Output the [x, y] coordinate of the center of the cell containing the given text.  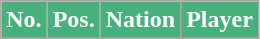
No. [24, 20]
Player [220, 20]
Pos. [74, 20]
Nation [140, 20]
